Find where the given text appears and provide that cell's center as [x, y] coordinate. 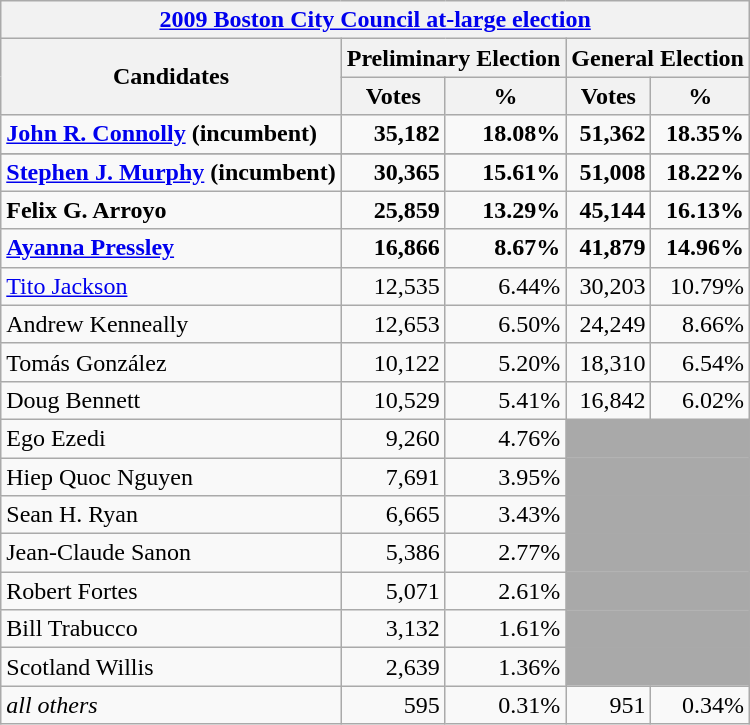
8.66% [700, 324]
Candidates [171, 77]
14.96% [700, 248]
3.43% [505, 515]
Scotland Willis [171, 667]
18,310 [608, 362]
0.31% [505, 705]
0.34% [700, 705]
41,879 [608, 248]
5,386 [393, 553]
25,859 [393, 210]
1.36% [505, 667]
8.67% [505, 248]
Hiep Quoc Nguyen [171, 477]
30,365 [393, 172]
Sean H. Ryan [171, 515]
951 [608, 705]
6.44% [505, 286]
6,665 [393, 515]
10,529 [393, 400]
51,362 [608, 134]
all others [171, 705]
9,260 [393, 438]
General Election [658, 58]
6.50% [505, 324]
16,842 [608, 400]
30,203 [608, 286]
35,182 [393, 134]
Tomás González [171, 362]
10,122 [393, 362]
595 [393, 705]
15.61% [505, 172]
10.79% [700, 286]
1.61% [505, 629]
Preliminary Election [454, 58]
Tito Jackson [171, 286]
18.08% [505, 134]
16.13% [700, 210]
3.95% [505, 477]
5.20% [505, 362]
6.54% [700, 362]
24,249 [608, 324]
Ayanna Pressley [171, 248]
2.77% [505, 553]
7,691 [393, 477]
Bill Trabucco [171, 629]
Jean-Claude Sanon [171, 553]
5.41% [505, 400]
Andrew Kenneally [171, 324]
2.61% [505, 591]
5,071 [393, 591]
John R. Connolly (incumbent) [171, 134]
18.35% [700, 134]
13.29% [505, 210]
51,008 [608, 172]
3,132 [393, 629]
12,535 [393, 286]
Ego Ezedi [171, 438]
12,653 [393, 324]
45,144 [608, 210]
16,866 [393, 248]
6.02% [700, 400]
Felix G. Arroyo [171, 210]
Robert Fortes [171, 591]
2009 Boston City Council at-large election [376, 20]
18.22% [700, 172]
Stephen J. Murphy (incumbent) [171, 172]
2,639 [393, 667]
Doug Bennett [171, 400]
4.76% [505, 438]
